Output the [X, Y] coordinate of the center of the cell containing the given text.  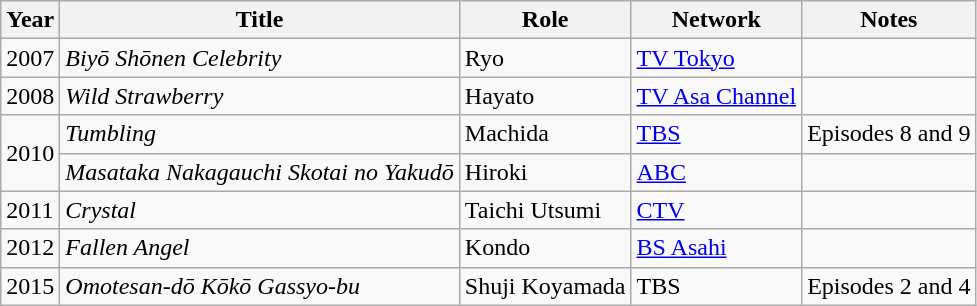
2012 [30, 248]
Masataka Nakagauchi Skotai no Yakudō [260, 172]
Wild Strawberry [260, 96]
Tumbling [260, 134]
Hiroki [545, 172]
Kondo [545, 248]
Omotesan-dō Kōkō Gassyo-bu [260, 286]
BS Asahi [716, 248]
Year [30, 20]
Biyō Shōnen Celebrity [260, 58]
2008 [30, 96]
Hayato [545, 96]
Taichi Utsumi [545, 210]
Crystal [260, 210]
ABC [716, 172]
2010 [30, 153]
2011 [30, 210]
2007 [30, 58]
Fallen Angel [260, 248]
Machida [545, 134]
Shuji Koyamada [545, 286]
Ryo [545, 58]
TV Tokyo [716, 58]
TV Asa Channel [716, 96]
2015 [30, 286]
Notes [889, 20]
Title [260, 20]
Network [716, 20]
CTV [716, 210]
Episodes 2 and 4 [889, 286]
Role [545, 20]
Episodes 8 and 9 [889, 134]
